Extract the (X, Y) coordinate from the center of the cell holding the provided text.  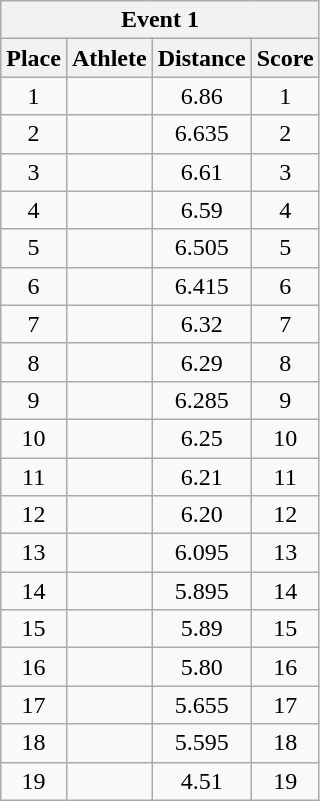
6.635 (202, 134)
5.655 (202, 705)
5.89 (202, 629)
6.285 (202, 400)
Athlete (109, 58)
6.095 (202, 553)
Event 1 (160, 20)
Score (285, 58)
6.21 (202, 477)
6.20 (202, 515)
6.59 (202, 210)
6.505 (202, 248)
4.51 (202, 781)
6.29 (202, 362)
5.80 (202, 667)
Distance (202, 58)
6.61 (202, 172)
5.895 (202, 591)
6.25 (202, 438)
5.595 (202, 743)
6.415 (202, 286)
6.86 (202, 96)
Place (34, 58)
6.32 (202, 324)
